Determine the (X, Y) coordinate at the center of the cell enclosing the given text.  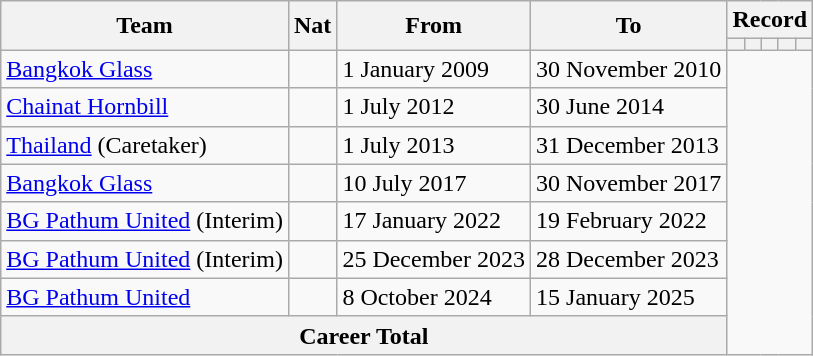
Record (770, 20)
10 July 2017 (434, 183)
28 December 2023 (629, 259)
Thailand (Caretaker) (145, 145)
15 January 2025 (629, 297)
1 July 2013 (434, 145)
BG Pathum United (145, 297)
30 June 2014 (629, 107)
From (434, 26)
Career Total (364, 335)
Team (145, 26)
19 February 2022 (629, 221)
17 January 2022 (434, 221)
30 November 2010 (629, 69)
31 December 2013 (629, 145)
25 December 2023 (434, 259)
1 July 2012 (434, 107)
8 October 2024 (434, 297)
1 January 2009 (434, 69)
30 November 2017 (629, 183)
Nat (312, 26)
To (629, 26)
Chainat Hornbill (145, 107)
